Locate the cell with the specified text and output its [X, Y] center coordinate. 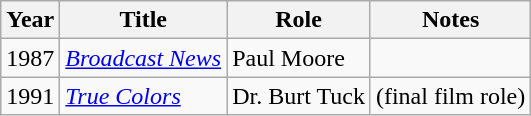
1991 [30, 96]
Broadcast News [144, 58]
Role [299, 20]
True Colors [144, 96]
(final film role) [450, 96]
1987 [30, 58]
Paul Moore [299, 58]
Year [30, 20]
Dr. Burt Tuck [299, 96]
Notes [450, 20]
Title [144, 20]
